Provide the (x, y) coordinate of the cell's center where the given text is located.  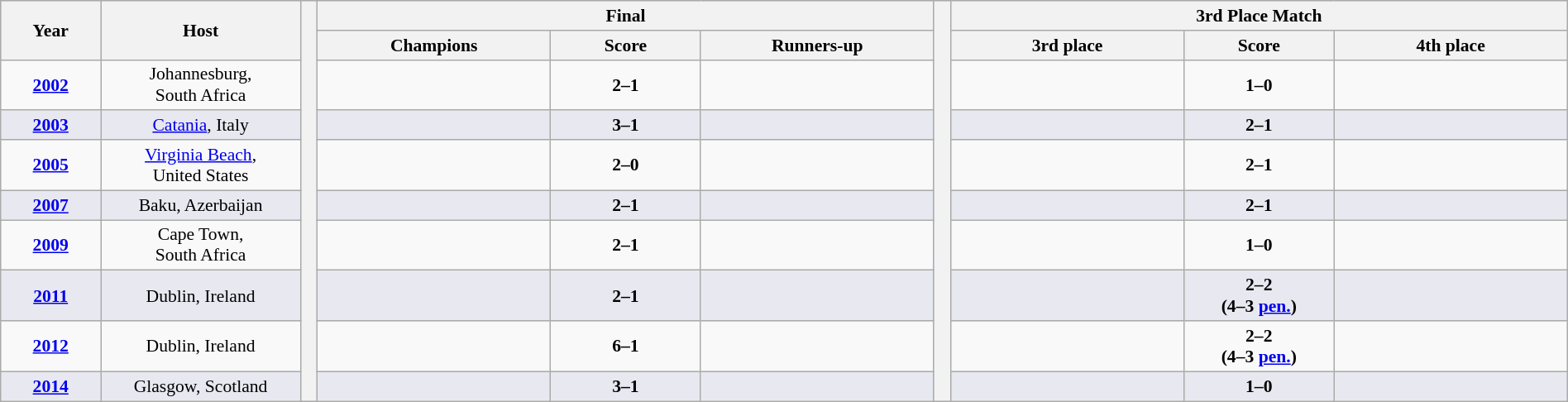
2011 (51, 296)
2012 (51, 346)
Virginia Beach,United States (201, 165)
4th place (1451, 45)
Johannesburg,South Africa (201, 84)
2009 (51, 245)
6–1 (625, 346)
Champions (434, 45)
Cape Town,South Africa (201, 245)
2005 (51, 165)
2014 (51, 386)
2002 (51, 84)
2003 (51, 126)
3rd Place Match (1259, 16)
3rd place (1067, 45)
Baku, Azerbaijan (201, 205)
2–0 (625, 165)
Runners-up (817, 45)
2007 (51, 205)
Final (626, 16)
Year (51, 30)
Catania, Italy (201, 126)
Glasgow, Scotland (201, 386)
Host (201, 30)
